Provide the (X, Y) coordinate of the cell's center where the given text is located.  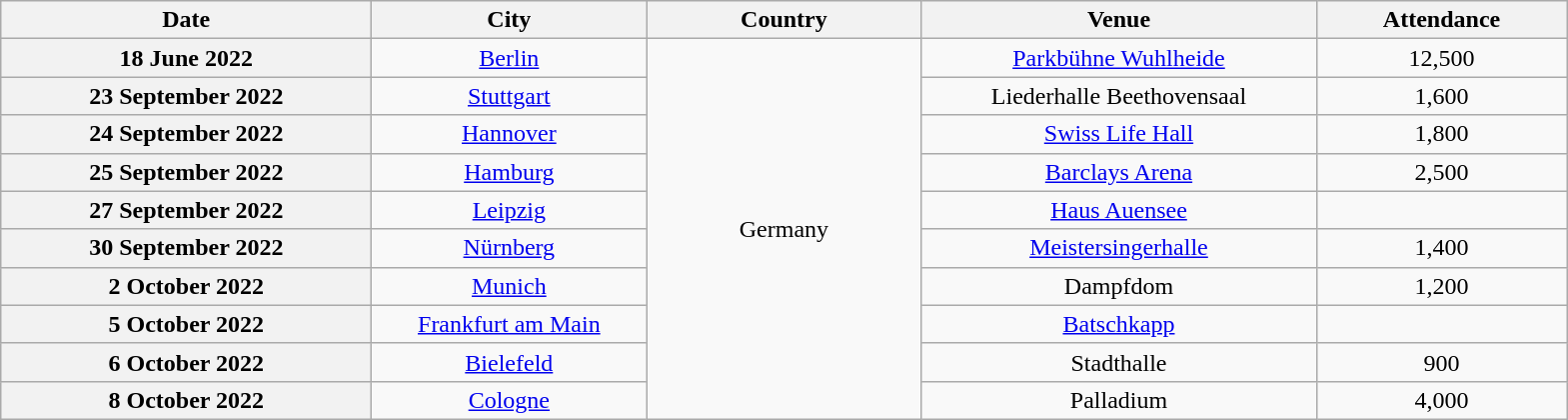
Liederhalle Beethovensaal (1119, 96)
8 October 2022 (186, 400)
1,200 (1441, 286)
27 September 2022 (186, 210)
5 October 2022 (186, 324)
Venue (1119, 20)
Parkbühne Wuhlheide (1119, 58)
Frankfurt am Main (510, 324)
Dampfdom (1119, 286)
Batschkapp (1119, 324)
City (510, 20)
900 (1441, 362)
Cologne (510, 400)
Date (186, 20)
Munich (510, 286)
1,800 (1441, 134)
Berlin (510, 58)
Barclays Arena (1119, 172)
Germany (784, 230)
Palladium (1119, 400)
4,000 (1441, 400)
Swiss Life Hall (1119, 134)
Haus Auensee (1119, 210)
2,500 (1441, 172)
1,400 (1441, 248)
1,600 (1441, 96)
30 September 2022 (186, 248)
Bielefeld (510, 362)
Stadthalle (1119, 362)
2 October 2022 (186, 286)
Attendance (1441, 20)
18 June 2022 (186, 58)
Meistersingerhalle (1119, 248)
12,500 (1441, 58)
24 September 2022 (186, 134)
23 September 2022 (186, 96)
Stuttgart (510, 96)
Leipzig (510, 210)
6 October 2022 (186, 362)
Country (784, 20)
Hannover (510, 134)
Nürnberg (510, 248)
Hamburg (510, 172)
25 September 2022 (186, 172)
